Scan for the cell matching the given text and deliver its (X, Y) coordinate at center. 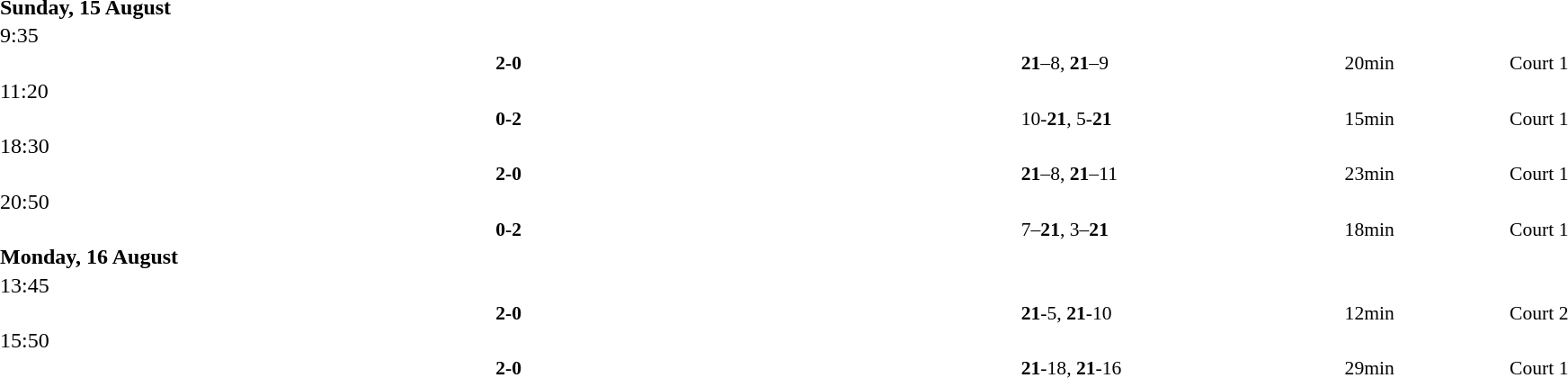
21-5, 21-10 (1180, 313)
23min (1425, 174)
7–21, 3–21 (1180, 229)
21–8, 21–11 (1180, 174)
12min (1425, 313)
10-21, 5-21 (1180, 119)
18min (1425, 229)
15min (1425, 119)
21–8, 21–9 (1180, 63)
20min (1425, 63)
